Return (x, y) of the center of cell containing provided text 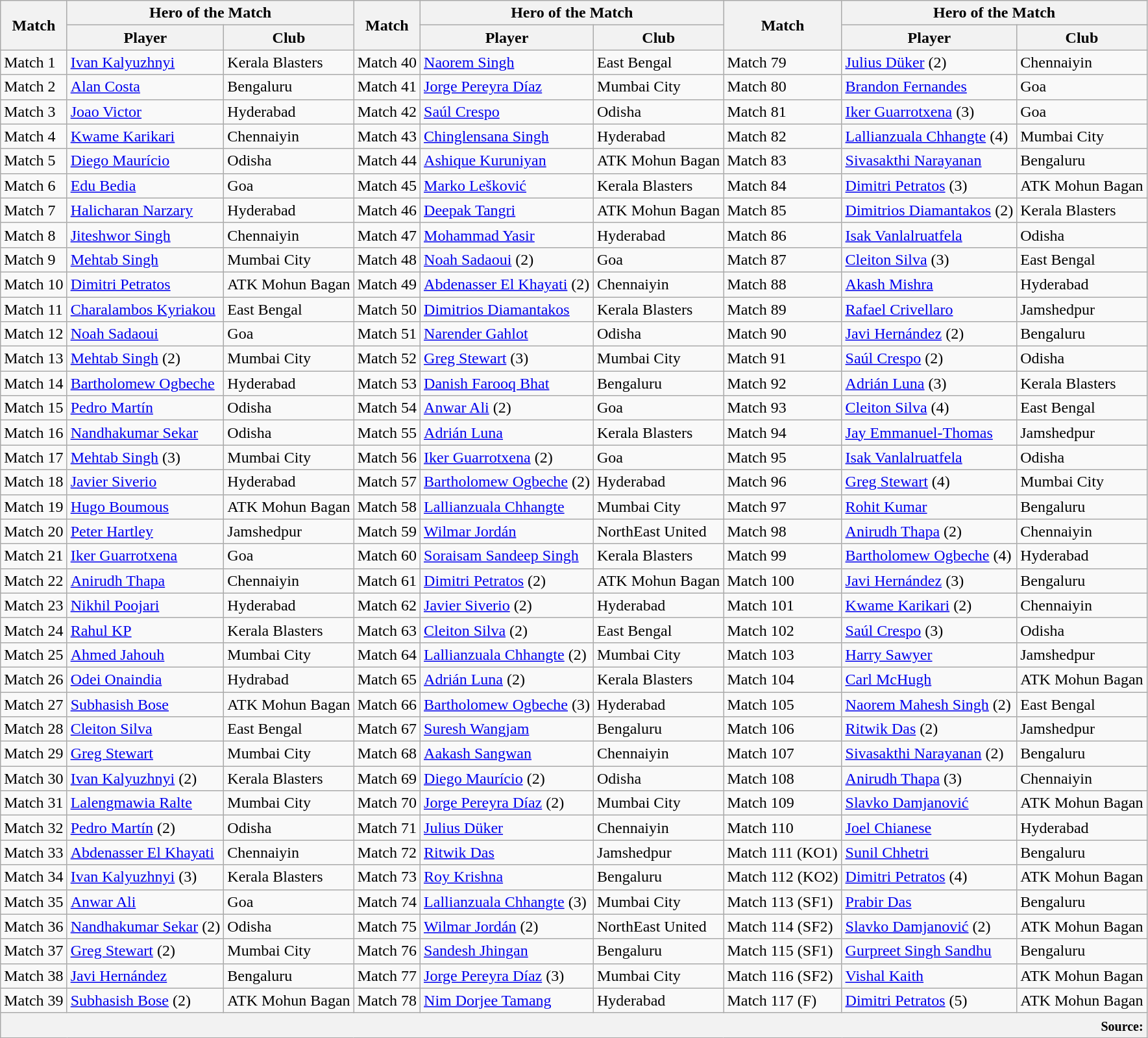
Javi Hernández (3) (929, 581)
Javier Siverio (145, 482)
Rafael Crivellaro (929, 309)
Sunil Chhetri (929, 852)
Ivan Kalyuzhnyi (3) (145, 877)
Lalengmawia Ralte (145, 803)
Wilmar Jordán (2) (507, 926)
Match 105 (783, 704)
Lallianzuala Chhangte (4) (929, 136)
Match 94 (783, 433)
Nikhil Poojari (145, 605)
Match 95 (783, 457)
Adrián Luna (507, 433)
Match 8 (34, 235)
Iker Guarrotxena (145, 556)
Danish Farooq Bhat (507, 383)
Match 91 (783, 359)
Match 115 (SF1) (783, 951)
Match 89 (783, 309)
Match 58 (387, 507)
Match 16 (34, 433)
Mehtab Singh (3) (145, 457)
Sivasakthi Narayanan (2) (929, 754)
Ritwik Das (2) (929, 729)
Match 71 (387, 828)
Greg Stewart (3) (507, 359)
Nim Dorjee Tamang (507, 1000)
Julius Düker (2) (929, 62)
Match 27 (34, 704)
Anirudh Thapa (3) (929, 779)
Match 103 (783, 655)
Match 17 (34, 457)
Match 38 (34, 976)
Match 83 (783, 161)
Match 108 (783, 779)
Aakash Sangwan (507, 754)
Match 116 (SF2) (783, 976)
Narender Gahlot (507, 334)
Match 55 (387, 433)
Bartholomew Ogbeche (4) (929, 556)
Match 114 (SF2) (783, 926)
Deepak Tangri (507, 210)
Match 19 (34, 507)
Abdenasser El Khayati (2) (507, 284)
Suresh Wangjam (507, 729)
Jorge Pereyra Díaz (3) (507, 976)
Saúl Crespo (3) (929, 630)
Mehtab Singh (2) (145, 359)
Mohammad Yasir (507, 235)
Charalambos Kyriakou (145, 309)
Match 62 (387, 605)
Joao Victor (145, 112)
Match 24 (34, 630)
Match 14 (34, 383)
Match 97 (783, 507)
Match 53 (387, 383)
Greg Stewart (145, 754)
Adrián Luna (3) (929, 383)
Match 98 (783, 531)
Naorem Mahesh Singh (2) (929, 704)
Match 4 (34, 136)
Match 46 (387, 210)
Match 34 (34, 877)
Match 63 (387, 630)
Match 90 (783, 334)
Match 30 (34, 779)
Vishal Kaith (929, 976)
Javi Hernández (2) (929, 334)
Match 87 (783, 259)
Anwar Ali (145, 902)
Match 20 (34, 531)
Ritwik Das (507, 852)
Ivan Kalyuzhnyi (145, 62)
Abdenasser El Khayati (145, 852)
Match 18 (34, 482)
Jay Emmanuel-Thomas (929, 433)
Match 26 (34, 679)
Peter Hartley (145, 531)
Roy Krishna (507, 877)
Wilmar Jordán (507, 531)
Match 39 (34, 1000)
Match 5 (34, 161)
Match 78 (387, 1000)
Match 2 (34, 87)
Match 51 (387, 334)
Match 7 (34, 210)
Match 52 (387, 359)
Anwar Ali (2) (507, 408)
Match 31 (34, 803)
Match 29 (34, 754)
Akash Mishra (929, 284)
Match 56 (387, 457)
Carl McHugh (929, 679)
Dimitrios Diamantakos (507, 309)
Match 112 (KO2) (783, 877)
Match 82 (783, 136)
Dimitri Petratos (3) (929, 186)
Edu Bedia (145, 186)
Kwame Karikari (2) (929, 605)
Match 49 (387, 284)
Match 6 (34, 186)
Match 23 (34, 605)
Match 50 (387, 309)
Iker Guarrotxena (2) (507, 457)
Match 36 (34, 926)
Noah Sadaoui (145, 334)
Slavko Damjanović (929, 803)
Match 72 (387, 852)
Match 9 (34, 259)
Match 67 (387, 729)
Greg Stewart (2) (145, 951)
Match 113 (SF1) (783, 902)
Source: (574, 1025)
Match 96 (783, 482)
Chinglensana Singh (507, 136)
Rahul KP (145, 630)
Marko Lešković (507, 186)
Jiteshwor Singh (145, 235)
Cleiton Silva (3) (929, 259)
Cleiton Silva (4) (929, 408)
Slavko Damjanović (2) (929, 926)
Sandesh Jhingan (507, 951)
Lallianzuala Chhangte (2) (507, 655)
Match 74 (387, 902)
Dimitri Petratos (2) (507, 581)
Match 93 (783, 408)
Iker Guarrotxena (3) (929, 112)
Match 107 (783, 754)
Match 69 (387, 779)
Match 111 (KO1) (783, 852)
Match 64 (387, 655)
Jorge Pereyra Díaz (507, 87)
Match 104 (783, 679)
Diego Maurício (145, 161)
Match 40 (387, 62)
Anirudh Thapa (145, 581)
Alan Costa (145, 87)
Anirudh Thapa (2) (929, 531)
Bartholomew Ogbeche (145, 383)
Harry Sawyer (929, 655)
Match 65 (387, 679)
Match 106 (783, 729)
Match 41 (387, 87)
Saúl Crespo (2) (929, 359)
Match 80 (783, 87)
Match 10 (34, 284)
Cleiton Silva (2) (507, 630)
Julius Düker (507, 828)
Match 61 (387, 581)
Match 57 (387, 482)
Match 59 (387, 531)
Javier Siverio (2) (507, 605)
Hugo Boumous (145, 507)
Prabir Das (929, 902)
Match 13 (34, 359)
Match 77 (387, 976)
Match 81 (783, 112)
Ahmed Jahouh (145, 655)
Cleiton Silva (145, 729)
Match 60 (387, 556)
Match 68 (387, 754)
Match 11 (34, 309)
Halicharan Narzary (145, 210)
Lallianzuala Chhangte (3) (507, 902)
Match 66 (387, 704)
Rohit Kumar (929, 507)
Match 110 (783, 828)
Match 101 (783, 605)
Dimitrios Diamantakos (2) (929, 210)
Odei Onaindia (145, 679)
Match 70 (387, 803)
Greg Stewart (4) (929, 482)
Match 1 (34, 62)
Match 92 (783, 383)
Match 76 (387, 951)
Match 102 (783, 630)
Mehtab Singh (145, 259)
Ivan Kalyuzhnyi (2) (145, 779)
Match 37 (34, 951)
Match 75 (387, 926)
Joel Chianese (929, 828)
Match 43 (387, 136)
Match 117 (F) (783, 1000)
Match 99 (783, 556)
Sivasakthi Narayanan (929, 161)
Match 35 (34, 902)
Match 79 (783, 62)
Naorem Singh (507, 62)
Match 100 (783, 581)
Subhasish Bose (2) (145, 1000)
Dimitri Petratos (5) (929, 1000)
Nandhakumar Sekar (145, 433)
Subhasish Bose (145, 704)
Dimitri Petratos (4) (929, 877)
Match 28 (34, 729)
Match 45 (387, 186)
Match 25 (34, 655)
Ashique Kuruniyan (507, 161)
Match 12 (34, 334)
Noah Sadaoui (2) (507, 259)
Match 47 (387, 235)
Match 21 (34, 556)
Match 73 (387, 877)
Nandhakumar Sekar (2) (145, 926)
Pedro Martín (145, 408)
Match 85 (783, 210)
Javi Hernández (145, 976)
Bartholomew Ogbeche (2) (507, 482)
Lallianzuala Chhangte (507, 507)
Kwame Karikari (145, 136)
Bartholomew Ogbeche (3) (507, 704)
Match 32 (34, 828)
Match 48 (387, 259)
Match 84 (783, 186)
Match 44 (387, 161)
Hydrabad (289, 679)
Match 22 (34, 581)
Jorge Pereyra Díaz (2) (507, 803)
Match 54 (387, 408)
Adrián Luna (2) (507, 679)
Match 42 (387, 112)
Match 86 (783, 235)
Match 3 (34, 112)
Match 109 (783, 803)
Diego Maurício (2) (507, 779)
Gurpreet Singh Sandhu (929, 951)
Soraisam Sandeep Singh (507, 556)
Match 33 (34, 852)
Match 88 (783, 284)
Dimitri Petratos (145, 284)
Match 15 (34, 408)
Saúl Crespo (507, 112)
Pedro Martín (2) (145, 828)
Brandon Fernandes (929, 87)
